Determine the [X, Y] coordinate at the center of the cell enclosing the given text.  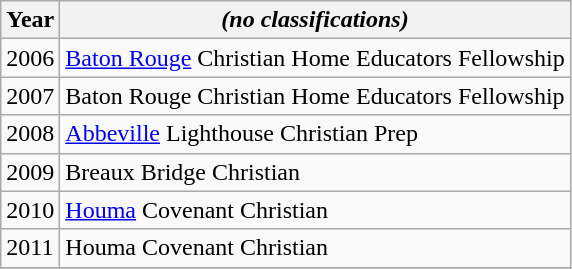
Abbeville Lighthouse Christian Prep [315, 134]
2009 [30, 172]
2007 [30, 96]
2011 [30, 248]
Breaux Bridge Christian [315, 172]
Year [30, 20]
2010 [30, 210]
2006 [30, 58]
2008 [30, 134]
(no classifications) [315, 20]
